Find where the given text appears and provide that cell's center as [X, Y] coordinate. 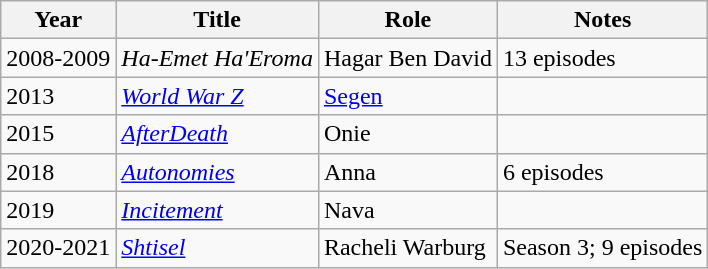
Shtisel [218, 248]
Year [58, 20]
2019 [58, 210]
Onie [408, 134]
13 episodes [602, 58]
Segen [408, 96]
Incitement [218, 210]
2018 [58, 172]
Hagar Ben David [408, 58]
Racheli Warburg [408, 248]
Autonomies [218, 172]
Nava [408, 210]
Title [218, 20]
Notes [602, 20]
2020-2021 [58, 248]
AfterDeath [218, 134]
Ha-Emet Ha'Eroma [218, 58]
Anna [408, 172]
Season 3; 9 episodes [602, 248]
2015 [58, 134]
Role [408, 20]
2008-2009 [58, 58]
World War Z [218, 96]
2013 [58, 96]
6 episodes [602, 172]
